From the cell containing the given text, extract its center point as (x, y) coordinate. 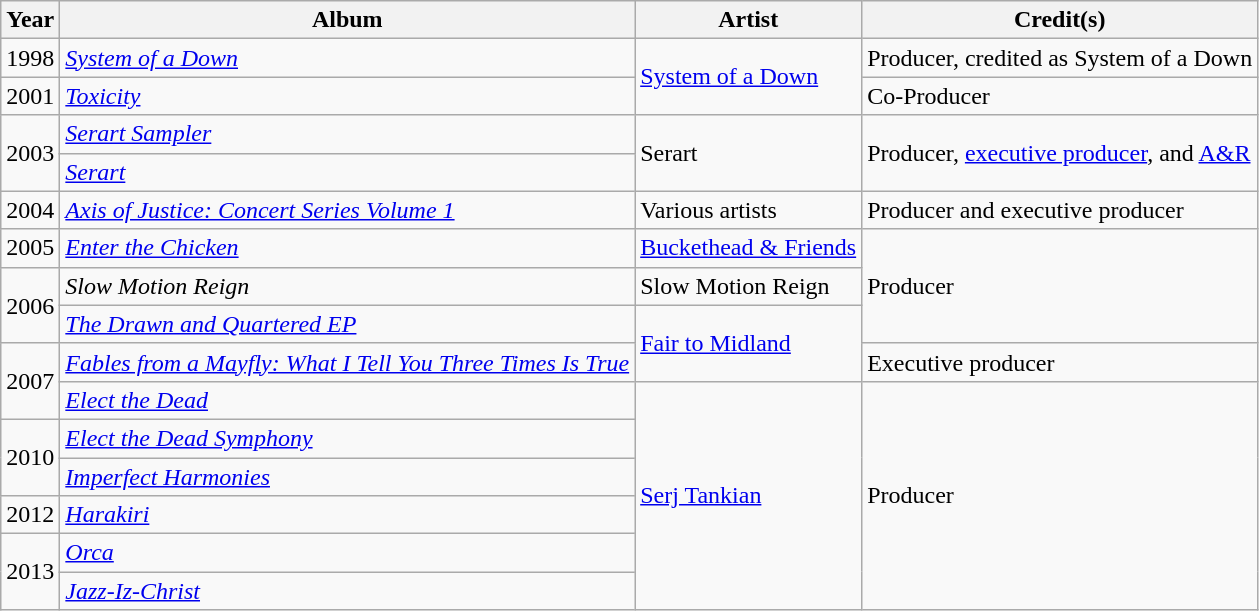
Orca (348, 553)
2013 (30, 572)
2007 (30, 381)
Year (30, 20)
Various artists (748, 210)
Toxicity (348, 96)
Elect the Dead (348, 400)
2006 (30, 305)
Jazz-Iz-Christ (348, 591)
2010 (30, 457)
Producer, executive producer, and A&R (1060, 153)
Imperfect Harmonies (348, 477)
Serart Sampler (348, 134)
2005 (30, 248)
2012 (30, 515)
Executive producer (1060, 362)
Elect the Dead Symphony (348, 438)
Serj Tankian (748, 495)
Harakiri (348, 515)
Fables from a Mayfly: What I Tell You Three Times Is True (348, 362)
Fair to Midland (748, 343)
Co-Producer (1060, 96)
1998 (30, 58)
Producer, credited as System of a Down (1060, 58)
2003 (30, 153)
Credit(s) (1060, 20)
Buckethead & Friends (748, 248)
Artist (748, 20)
Enter the Chicken (348, 248)
2004 (30, 210)
Producer and executive producer (1060, 210)
2001 (30, 96)
The Drawn and Quartered EP (348, 324)
Axis of Justice: Concert Series Volume 1 (348, 210)
Album (348, 20)
